Output the (x, y) coordinate of the center of the cell containing the given text.  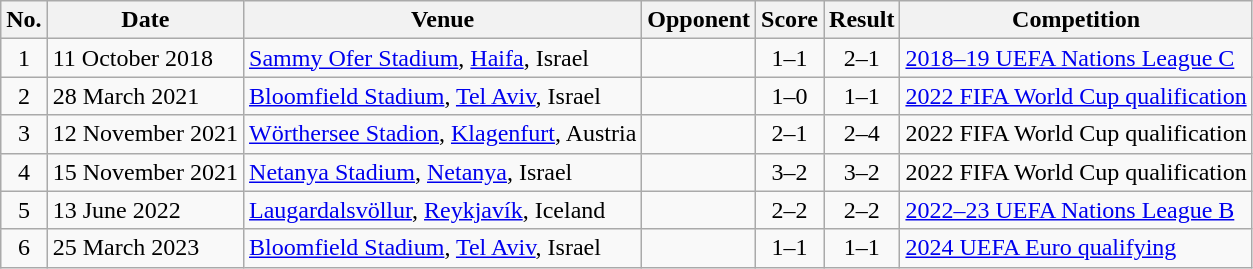
Opponent (699, 20)
Wörthersee Stadion, Klagenfurt, Austria (443, 134)
1 (24, 58)
25 March 2023 (145, 248)
3 (24, 134)
Laugardalsvöllur, Reykjavík, Iceland (443, 210)
12 November 2021 (145, 134)
2–4 (862, 134)
2 (24, 96)
15 November 2021 (145, 172)
No. (24, 20)
Netanya Stadium, Netanya, Israel (443, 172)
1–0 (790, 96)
Sammy Ofer Stadium, Haifa, Israel (443, 58)
6 (24, 248)
Date (145, 20)
2018–19 UEFA Nations League C (1076, 58)
4 (24, 172)
2022–23 UEFA Nations League B (1076, 210)
28 March 2021 (145, 96)
Competition (1076, 20)
13 June 2022 (145, 210)
Score (790, 20)
Result (862, 20)
11 October 2018 (145, 58)
Venue (443, 20)
5 (24, 210)
2024 UEFA Euro qualifying (1076, 248)
